Provide the (X, Y) coordinate of the cell's center where the given text is located.  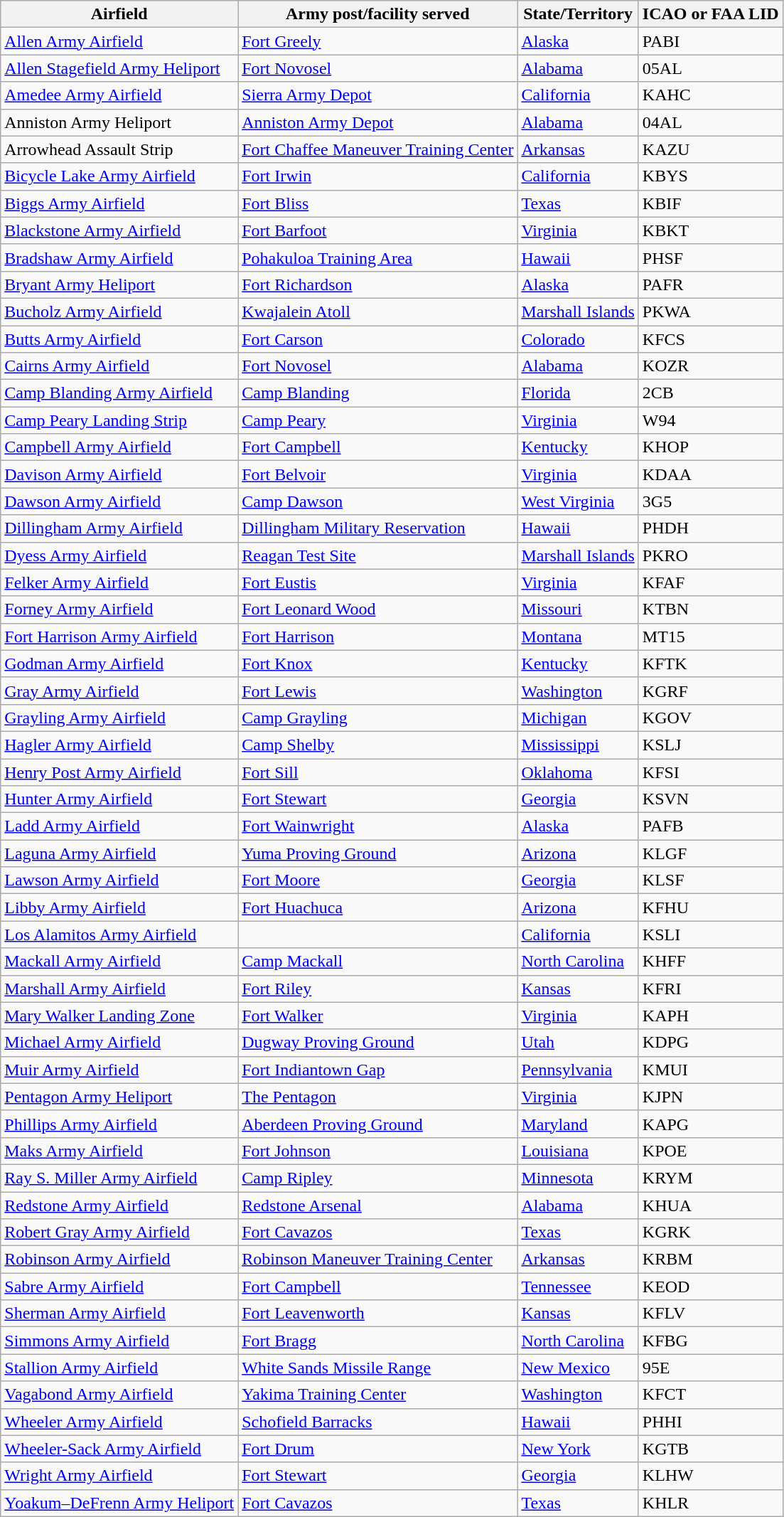
Fort Indiantown Gap (378, 1070)
KBKT (711, 230)
Lawson Army Airfield (119, 880)
Muir Army Airfield (119, 1070)
New Mexico (578, 1368)
Biggs Army Airfield (119, 203)
New York (578, 1449)
Camp Grayling (378, 718)
Camp Blanding Army Airfield (119, 393)
Los Alamitos Army Airfield (119, 935)
Allen Army Airfield (119, 41)
Airfield (119, 14)
Fort Greely (378, 41)
Camp Ripley (378, 1178)
KAZU (711, 149)
Amedee Army Airfield (119, 95)
Felker Army Airfield (119, 582)
KJPN (711, 1097)
Minnesota (578, 1178)
Anniston Army Depot (378, 122)
Campbell Army Airfield (119, 447)
Fort Bragg (378, 1341)
Yakima Training Center (378, 1395)
2CB (711, 393)
Fort Barfoot (378, 230)
KRYM (711, 1178)
Fort Richardson (378, 284)
Fort Harrison (378, 637)
West Virginia (578, 501)
Camp Blanding (378, 393)
KSVN (711, 799)
Butts Army Airfield (119, 339)
Pentagon Army Heliport (119, 1097)
KAPG (711, 1124)
Fort Carson (378, 339)
KPOE (711, 1151)
KBIF (711, 203)
Fort Wainwright (378, 826)
Fort Johnson (378, 1151)
Mary Walker Landing Zone (119, 1016)
KSLJ (711, 745)
Bicycle Lake Army Airfield (119, 176)
KGOV (711, 718)
PHDH (711, 528)
Fort Leavenworth (378, 1314)
Fort Irwin (378, 176)
Hagler Army Airfield (119, 745)
PKWA (711, 312)
Camp Shelby (378, 745)
KLGF (711, 853)
MT15 (711, 637)
Robinson Maneuver Training Center (378, 1260)
Colorado (578, 339)
KBYS (711, 176)
Stallion Army Airfield (119, 1368)
KFTK (711, 664)
Simmons Army Airfield (119, 1341)
PHSF (711, 257)
Dugway Proving Ground (378, 1043)
Sierra Army Depot (378, 95)
KEOD (711, 1287)
KGRK (711, 1233)
Blackstone Army Airfield (119, 230)
Fort Lewis (378, 691)
KHOP (711, 447)
PHHI (711, 1422)
Cairns Army Airfield (119, 366)
Hunter Army Airfield (119, 799)
KFBG (711, 1341)
W94 (711, 420)
Fort Walker (378, 1016)
KFAF (711, 582)
Wright Army Airfield (119, 1476)
Sherman Army Airfield (119, 1314)
Fort Harrison Army Airfield (119, 637)
Forney Army Airfield (119, 610)
Montana (578, 637)
Wheeler-Sack Army Airfield (119, 1449)
Fort Bliss (378, 203)
State/Territory (578, 14)
Camp Mackall (378, 962)
Marshall Army Airfield (119, 989)
The Pentagon (378, 1097)
Fort Belvoir (378, 474)
Ray S. Miller Army Airfield (119, 1178)
KGRF (711, 691)
Fort Eustis (378, 582)
Schofield Barracks (378, 1422)
KFCT (711, 1395)
Wheeler Army Airfield (119, 1422)
Allen Stagefield Army Heliport (119, 68)
KMUI (711, 1070)
Sabre Army Airfield (119, 1287)
White Sands Missile Range (378, 1368)
Fort Leonard Wood (378, 610)
KHFF (711, 962)
3G5 (711, 501)
Redstone Army Airfield (119, 1205)
Maks Army Airfield (119, 1151)
Camp Peary (378, 420)
Fort Riley (378, 989)
Pennsylvania (578, 1070)
KFSI (711, 772)
Grayling Army Airfield (119, 718)
Oklahoma (578, 772)
KFCS (711, 339)
Camp Peary Landing Strip (119, 420)
KLSF (711, 880)
Henry Post Army Airfield (119, 772)
KFRI (711, 989)
Ladd Army Airfield (119, 826)
Vagabond Army Airfield (119, 1395)
Laguna Army Airfield (119, 853)
Pohakuloa Training Area (378, 257)
Bryant Army Heliport (119, 284)
PKRO (711, 555)
ICAO or FAA LID (711, 14)
Dillingham Army Airfield (119, 528)
05AL (711, 68)
KGTB (711, 1449)
KFLV (711, 1314)
KHUA (711, 1205)
Michigan (578, 718)
KOZR (711, 366)
Phillips Army Airfield (119, 1124)
Utah (578, 1043)
Yuma Proving Ground (378, 853)
Fort Knox (378, 664)
KAHC (711, 95)
Mississippi (578, 745)
Dawson Army Airfield (119, 501)
Camp Dawson (378, 501)
KFHU (711, 907)
Bradshaw Army Airfield (119, 257)
Florida (578, 393)
KSLI (711, 935)
KDPG (711, 1043)
95E (711, 1368)
Fort Chaffee Maneuver Training Center (378, 149)
Fort Moore (378, 880)
Maryland (578, 1124)
KHLR (711, 1503)
Davison Army Airfield (119, 474)
Libby Army Airfield (119, 907)
Robert Gray Army Airfield (119, 1233)
KRBM (711, 1260)
Kwajalein Atoll (378, 312)
Dyess Army Airfield (119, 555)
Fort Sill (378, 772)
KLHW (711, 1476)
Anniston Army Heliport (119, 122)
Gray Army Airfield (119, 691)
Mackall Army Airfield (119, 962)
Arrowhead Assault Strip (119, 149)
Fort Drum (378, 1449)
Reagan Test Site (378, 555)
KTBN (711, 610)
PABI (711, 41)
04AL (711, 122)
KAPH (711, 1016)
Dillingham Military Reservation (378, 528)
Tennessee (578, 1287)
Bucholz Army Airfield (119, 312)
Missouri (578, 610)
PAFR (711, 284)
Aberdeen Proving Ground (378, 1124)
PAFB (711, 826)
Redstone Arsenal (378, 1205)
Robinson Army Airfield (119, 1260)
Army post/facility served (378, 14)
Michael Army Airfield (119, 1043)
Louisiana (578, 1151)
Fort Huachuca (378, 907)
Yoakum–DeFrenn Army Heliport (119, 1503)
Godman Army Airfield (119, 664)
KDAA (711, 474)
